Identify which cell holds the provided text, then report its (X, Y) central coordinate. 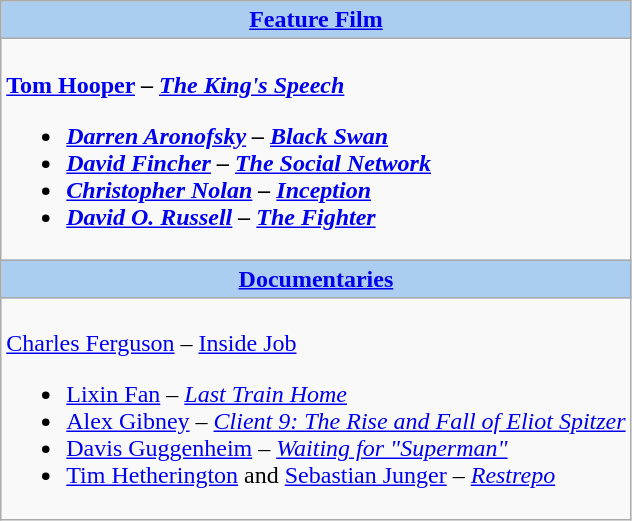
Feature Film (316, 20)
Documentaries (316, 279)
